Return (X, Y) of the center of cell containing provided text 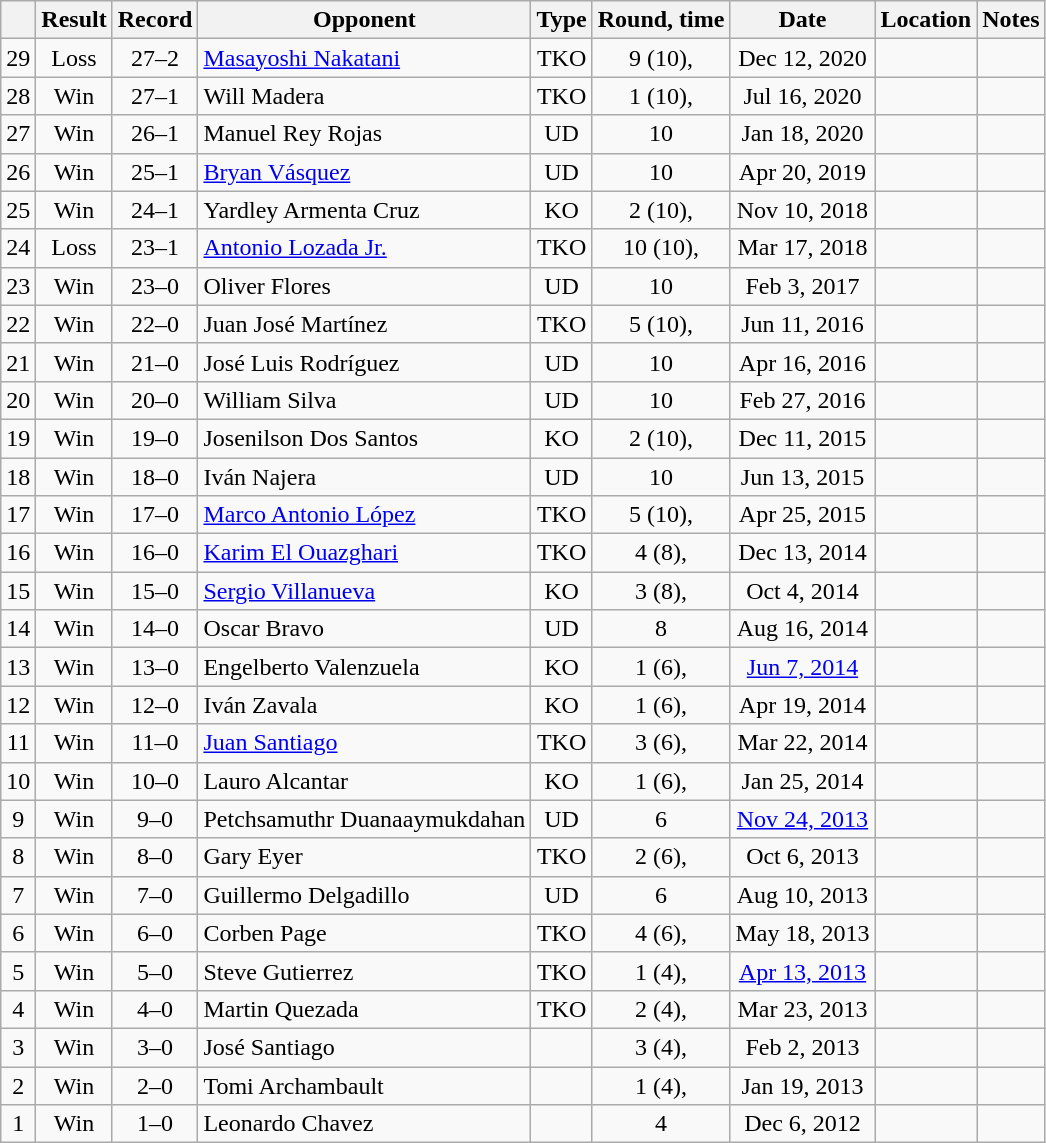
2 (18, 1085)
26–1 (155, 134)
Round, time (661, 20)
Lauro Alcantar (364, 781)
May 18, 2013 (802, 933)
Marco Antonio López (364, 515)
Opponent (364, 20)
Apr 16, 2016 (802, 362)
11–0 (155, 743)
20–0 (155, 400)
Nov 10, 2018 (802, 210)
4 (8), (661, 553)
Dec 13, 2014 (802, 553)
Josenilson Dos Santos (364, 438)
William Silva (364, 400)
Corben Page (364, 933)
Apr 25, 2015 (802, 515)
8–0 (155, 857)
Apr 20, 2019 (802, 172)
Masayoshi Nakatani (364, 58)
1–0 (155, 1124)
15 (18, 591)
Jan 18, 2020 (802, 134)
13–0 (155, 667)
Jun 7, 2014 (802, 667)
23–1 (155, 248)
21–0 (155, 362)
José Luis Rodríguez (364, 362)
23 (18, 286)
Dec 11, 2015 (802, 438)
10–0 (155, 781)
18 (18, 477)
Location (926, 20)
2 (6), (661, 857)
9 (18, 819)
Iván Zavala (364, 705)
Jan 19, 2013 (802, 1085)
3 (8), (661, 591)
Oscar Bravo (364, 629)
Tomi Archambault (364, 1085)
Sergio Villanueva (364, 591)
Oct 6, 2013 (802, 857)
Juan José Martínez (364, 324)
Mar 23, 2013 (802, 1009)
3 (4), (661, 1047)
Karim El Ouazghari (364, 553)
4–0 (155, 1009)
22 (18, 324)
3 (18, 1047)
Dec 12, 2020 (802, 58)
Engelberto Valenzuela (364, 667)
Feb 2, 2013 (802, 1047)
Apr 13, 2013 (802, 971)
Feb 27, 2016 (802, 400)
7–0 (155, 895)
Result (74, 20)
1 (18, 1124)
José Santiago (364, 1047)
Feb 3, 2017 (802, 286)
25–1 (155, 172)
2–0 (155, 1085)
22–0 (155, 324)
Guillermo Delgadillo (364, 895)
29 (18, 58)
17–0 (155, 515)
15–0 (155, 591)
Mar 17, 2018 (802, 248)
19–0 (155, 438)
Aug 10, 2013 (802, 895)
Manuel Rey Rojas (364, 134)
27–2 (155, 58)
24 (18, 248)
Mar 22, 2014 (802, 743)
14 (18, 629)
23–0 (155, 286)
Oliver Flores (364, 286)
9–0 (155, 819)
Gary Eyer (364, 857)
7 (18, 895)
5–0 (155, 971)
Jun 11, 2016 (802, 324)
9 (10), (661, 58)
17 (18, 515)
28 (18, 96)
4 (6), (661, 933)
10 (10), (661, 248)
Jun 13, 2015 (802, 477)
27 (18, 134)
13 (18, 667)
2 (4), (661, 1009)
16 (18, 553)
Jan 25, 2014 (802, 781)
26 (18, 172)
Notes (1011, 20)
18–0 (155, 477)
16–0 (155, 553)
Type (562, 20)
24–1 (155, 210)
Dec 6, 2012 (802, 1124)
Jul 16, 2020 (802, 96)
11 (18, 743)
Iván Najera (364, 477)
12–0 (155, 705)
Nov 24, 2013 (802, 819)
Apr 19, 2014 (802, 705)
3–0 (155, 1047)
Petchsamuthr Duanaaymukdahan (364, 819)
Yardley Armenta Cruz (364, 210)
21 (18, 362)
5 (18, 971)
3 (6), (661, 743)
25 (18, 210)
Martin Quezada (364, 1009)
Leonardo Chavez (364, 1124)
14–0 (155, 629)
Bryan Vásquez (364, 172)
6–0 (155, 933)
12 (18, 705)
Oct 4, 2014 (802, 591)
Steve Gutierrez (364, 971)
Juan Santiago (364, 743)
1 (10), (661, 96)
20 (18, 400)
27–1 (155, 96)
Date (802, 20)
Antonio Lozada Jr. (364, 248)
Record (155, 20)
Aug 16, 2014 (802, 629)
19 (18, 438)
Will Madera (364, 96)
